Provide the (X, Y) coordinate of the cell's center where the given text is located.  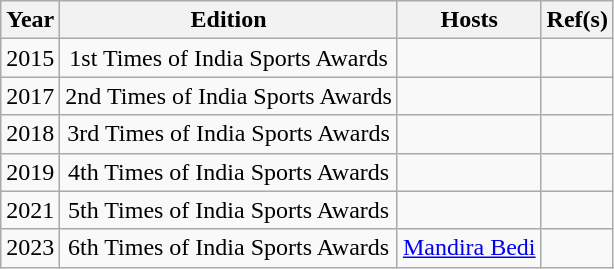
6th Times of India Sports Awards (229, 248)
3rd Times of India Sports Awards (229, 134)
4th Times of India Sports Awards (229, 172)
Hosts (469, 20)
1st Times of India Sports Awards (229, 58)
2015 (30, 58)
2021 (30, 210)
2017 (30, 96)
5th Times of India Sports Awards (229, 210)
Year (30, 20)
Mandira Bedi (469, 248)
2018 (30, 134)
2023 (30, 248)
Ref(s) (577, 20)
2019 (30, 172)
2nd Times of India Sports Awards (229, 96)
Edition (229, 20)
